Output the [x, y] coordinate of the center of the cell containing the given text.  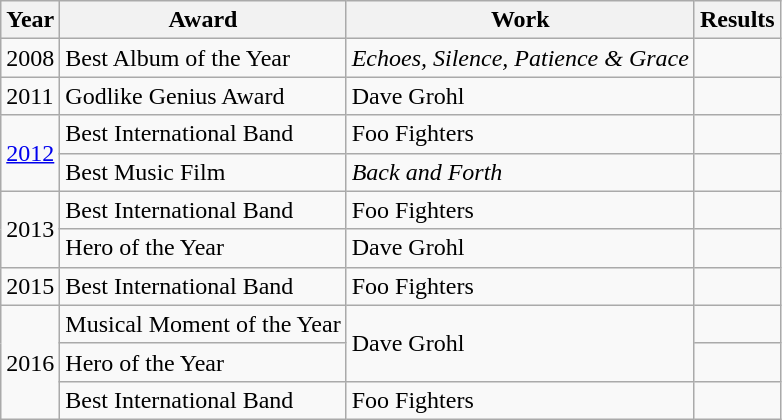
Year [30, 20]
2011 [30, 96]
Award [203, 20]
Results [737, 20]
2012 [30, 153]
Best Music Film [203, 172]
Godlike Genius Award [203, 96]
2013 [30, 229]
2015 [30, 286]
Best Album of the Year [203, 58]
2008 [30, 58]
Work [520, 20]
Back and Forth [520, 172]
2016 [30, 362]
Echoes, Silence, Patience & Grace [520, 58]
Musical Moment of the Year [203, 324]
